Determine the (x, y) coordinate at the center of the cell enclosing the given text.  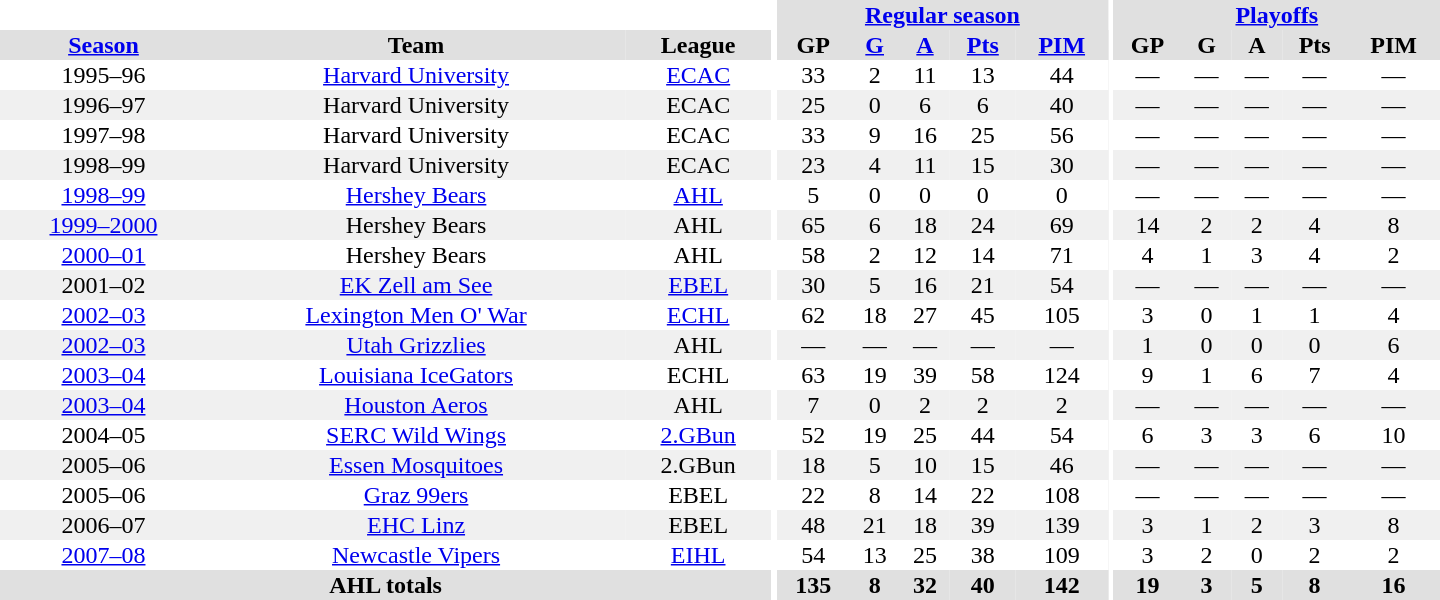
105 (1062, 315)
Houston Aeros (416, 405)
1996–97 (104, 105)
2001–02 (104, 285)
League (698, 45)
2004–05 (104, 435)
142 (1062, 585)
AHL totals (386, 585)
Newcastle Vipers (416, 555)
Season (104, 45)
139 (1062, 525)
63 (814, 375)
Essen Mosquitoes (416, 465)
56 (1062, 135)
124 (1062, 375)
38 (982, 555)
EK Zell am See (416, 285)
Louisiana IceGators (416, 375)
Team (416, 45)
Regular season (942, 15)
1999–2000 (104, 225)
46 (1062, 465)
1997–98 (104, 135)
Playoffs (1277, 15)
23 (814, 165)
EIHL (698, 555)
Graz 99ers (416, 495)
2006–07 (104, 525)
2007–08 (104, 555)
27 (925, 315)
Utah Grizzlies (416, 345)
12 (925, 255)
Lexington Men O' War (416, 315)
48 (814, 525)
2000–01 (104, 255)
135 (814, 585)
65 (814, 225)
62 (814, 315)
109 (1062, 555)
EHC Linz (416, 525)
32 (925, 585)
52 (814, 435)
71 (1062, 255)
1995–96 (104, 75)
45 (982, 315)
69 (1062, 225)
24 (982, 225)
108 (1062, 495)
SERC Wild Wings (416, 435)
